Detect which cell encompasses the target text, then output its (x, y) center coordinate. 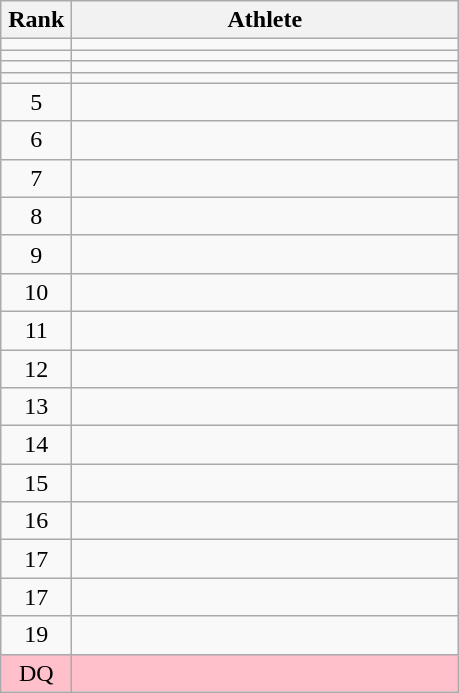
16 (36, 521)
9 (36, 254)
14 (36, 445)
7 (36, 178)
13 (36, 407)
11 (36, 330)
5 (36, 102)
Rank (36, 20)
6 (36, 140)
8 (36, 216)
DQ (36, 673)
12 (36, 369)
Athlete (265, 20)
10 (36, 292)
19 (36, 635)
15 (36, 483)
